Return the (X, Y) coordinate for the center point of the cell that contains the specified text.  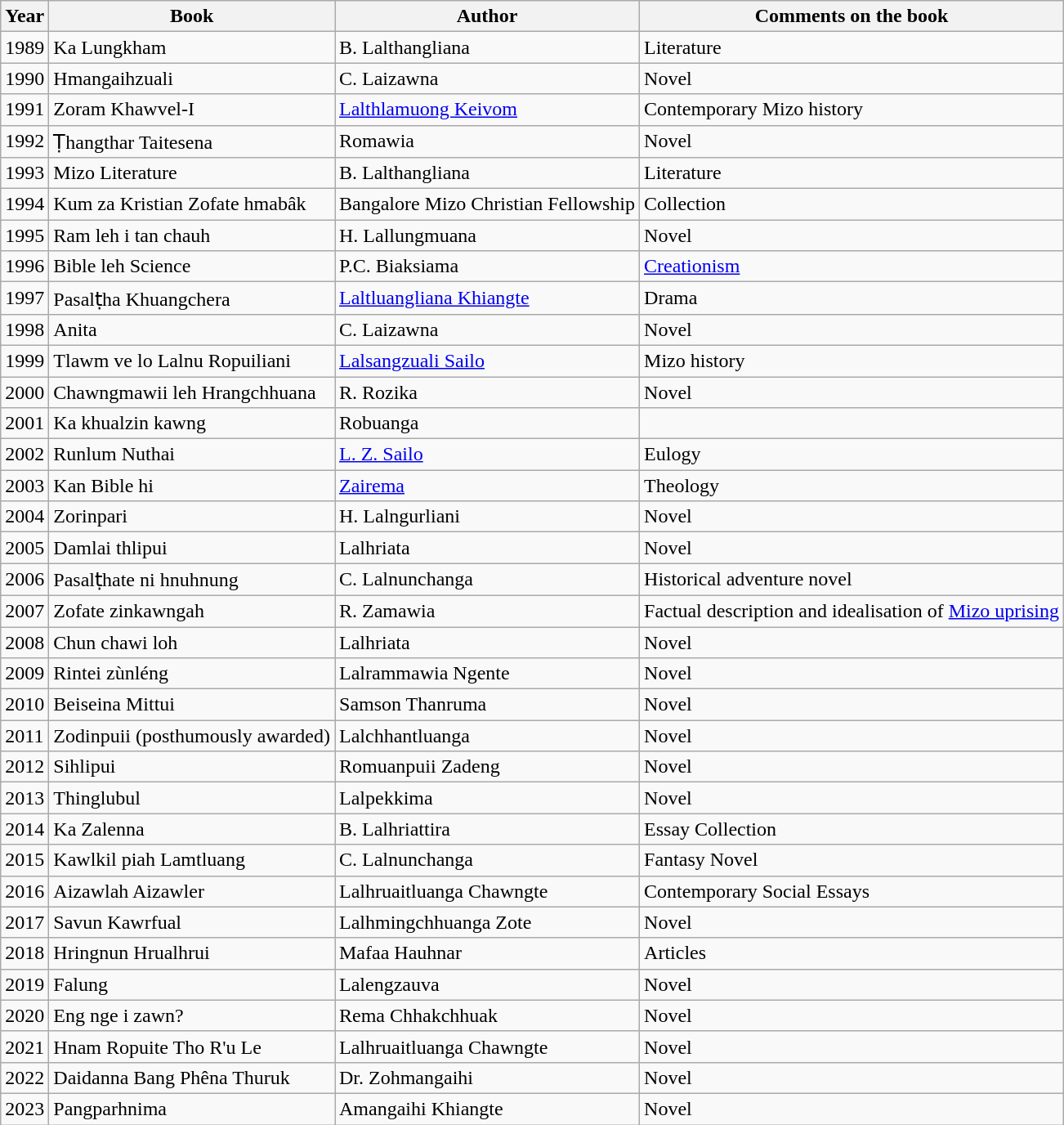
Falung (192, 984)
Ka Lungkham (192, 47)
Romuanpuii Zadeng (487, 767)
Mizo history (852, 361)
Kum za Kristian Zofate hmabâk (192, 204)
1991 (25, 110)
1990 (25, 78)
2010 (25, 705)
Lalrammawia Ngente (487, 674)
2023 (25, 1109)
2013 (25, 798)
Zorinpari (192, 517)
2015 (25, 860)
Ṭhangthar Taitesena (192, 141)
Drama (852, 298)
1999 (25, 361)
2001 (25, 424)
Essay Collection (852, 829)
2016 (25, 891)
Dr. Zohmangaihi (487, 1078)
Zofate zinkawngah (192, 611)
2011 (25, 736)
2002 (25, 455)
2008 (25, 642)
Beiseina Mittui (192, 705)
Pangparhnima (192, 1109)
H. Lallungmuana (487, 235)
2019 (25, 984)
R. Zamawia (487, 611)
Anita (192, 329)
Lalchhantluanga (487, 736)
Lalengzauva (487, 984)
Samson Thanruma (487, 705)
Book (192, 16)
2006 (25, 580)
Hringnun Hrualhrui (192, 953)
Rema Chhakchhuak (487, 1015)
2012 (25, 767)
H. Lalngurliani (487, 517)
Lalhmingchhuanga Zote (487, 922)
Contemporary Social Essays (852, 891)
Daidanna Bang Phêna Thuruk (192, 1078)
1993 (25, 173)
Ram leh i tan chauh (192, 235)
1997 (25, 298)
Runlum Nuthai (192, 455)
Bible leh Science (192, 267)
Chun chawi loh (192, 642)
Eng nge i zawn? (192, 1015)
Zodinpuii (posthumously awarded) (192, 736)
P.C. Biaksiama (487, 267)
Theology (852, 486)
Amangaihi Khiangte (487, 1109)
Thinglubul (192, 798)
Kawlkil piah Lamtluang (192, 860)
Year (25, 16)
Hmangaihzuali (192, 78)
Ka Zalenna (192, 829)
2007 (25, 611)
Lalthlamuong Keivom (487, 110)
2003 (25, 486)
2017 (25, 922)
Fantasy Novel (852, 860)
Zoram Khawvel-I (192, 110)
L. Z. Sailo (487, 455)
Contemporary Mizo history (852, 110)
Collection (852, 204)
2005 (25, 548)
1998 (25, 329)
2004 (25, 517)
1996 (25, 267)
Eulogy (852, 455)
1992 (25, 141)
Pasalṭha Khuangchera (192, 298)
Mizo Literature (192, 173)
Tlawm ve lo Lalnu Ropuiliani (192, 361)
Hnam Ropuite Tho R'u Le (192, 1047)
Pasalṭhate ni hnuhnung (192, 580)
Mafaa Hauhnar (487, 953)
Sihlipui (192, 767)
Rintei zùnléng (192, 674)
Creationism (852, 267)
Savun Kawrfual (192, 922)
Aizawlah Aizawler (192, 891)
B. Lalhriattira (487, 829)
Damlai thlipui (192, 548)
Ka khualzin kawng (192, 424)
2018 (25, 953)
2009 (25, 674)
Romawia (487, 141)
2014 (25, 829)
Laltluangliana Khiangte (487, 298)
Chawngmawii leh Hrangchhuana (192, 392)
2000 (25, 392)
2021 (25, 1047)
Bangalore Mizo Christian Fellowship (487, 204)
1995 (25, 235)
Comments on the book (852, 16)
Factual description and idealisation of Mizo uprising (852, 611)
Kan Bible hi (192, 486)
2022 (25, 1078)
R. Rozika (487, 392)
Author (487, 16)
Historical adventure novel (852, 580)
Robuanga (487, 424)
Lalpekkima (487, 798)
1994 (25, 204)
2020 (25, 1015)
1989 (25, 47)
Articles (852, 953)
Lalsangzuali Sailo (487, 361)
Zairema (487, 486)
